Output the (x, y) coordinate of the center of the cell containing the given text.  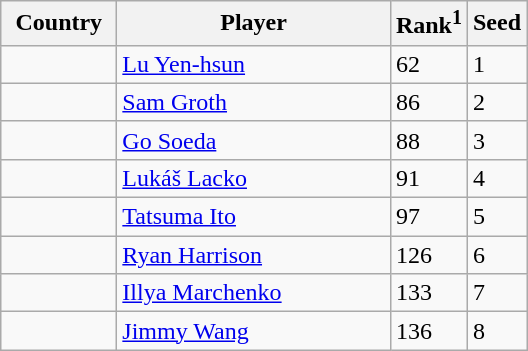
126 (428, 255)
Seed (496, 24)
133 (428, 293)
Sam Groth (254, 102)
Lukáš Lacko (254, 178)
86 (428, 102)
91 (428, 178)
88 (428, 140)
97 (428, 217)
62 (428, 64)
Player (254, 24)
Rank1 (428, 24)
1 (496, 64)
3 (496, 140)
136 (428, 331)
Ryan Harrison (254, 255)
4 (496, 178)
Country (59, 24)
Lu Yen-hsun (254, 64)
Go Soeda (254, 140)
7 (496, 293)
Tatsuma Ito (254, 217)
6 (496, 255)
5 (496, 217)
8 (496, 331)
Jimmy Wang (254, 331)
2 (496, 102)
Illya Marchenko (254, 293)
